Search for the cell housing the specified text and yield its (x, y) center coordinate. 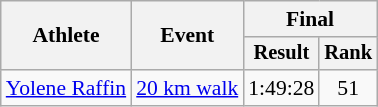
Final (310, 19)
Rank (348, 54)
Result (281, 54)
Athlete (66, 36)
20 km walk (187, 88)
Yolene Raffin (66, 88)
Event (187, 36)
51 (348, 88)
1:49:28 (281, 88)
